Determine the [X, Y] coordinate at the center of the cell enclosing the given text.  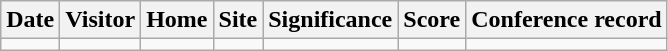
Date [30, 20]
Site [238, 20]
Visitor [100, 20]
Home [177, 20]
Conference record [566, 20]
Significance [330, 20]
Score [432, 20]
